Provide the [X, Y] coordinate of the cell's center where the given text is located.  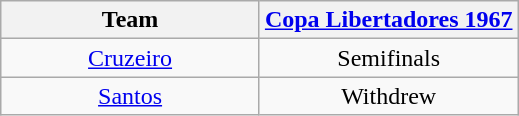
Copa Libertadores 1967 [388, 20]
Cruzeiro [130, 58]
Santos [130, 96]
Withdrew [388, 96]
Team [130, 20]
Semifinals [388, 58]
